Scan for the cell matching the given text and deliver its [x, y] coordinate at center. 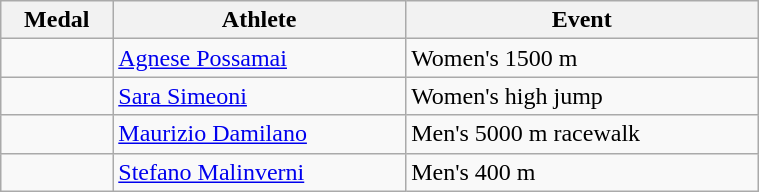
Athlete [260, 20]
Women's high jump [582, 96]
Sara Simeoni [260, 96]
Men's 5000 m racewalk [582, 134]
Maurizio Damilano [260, 134]
Event [582, 20]
Agnese Possamai [260, 58]
Medal [57, 20]
Men's 400 m [582, 172]
Stefano Malinverni [260, 172]
Women's 1500 m [582, 58]
